Scan for the cell matching the given text and deliver its (X, Y) coordinate at center. 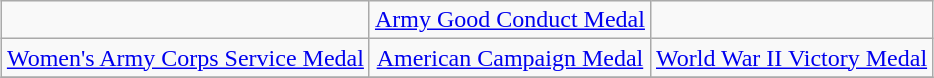
World War II Victory Medal (791, 58)
Army Good Conduct Medal (510, 20)
Women's Army Corps Service Medal (185, 58)
American Campaign Medal (510, 58)
